Scan for the cell matching the given text and deliver its (X, Y) coordinate at center. 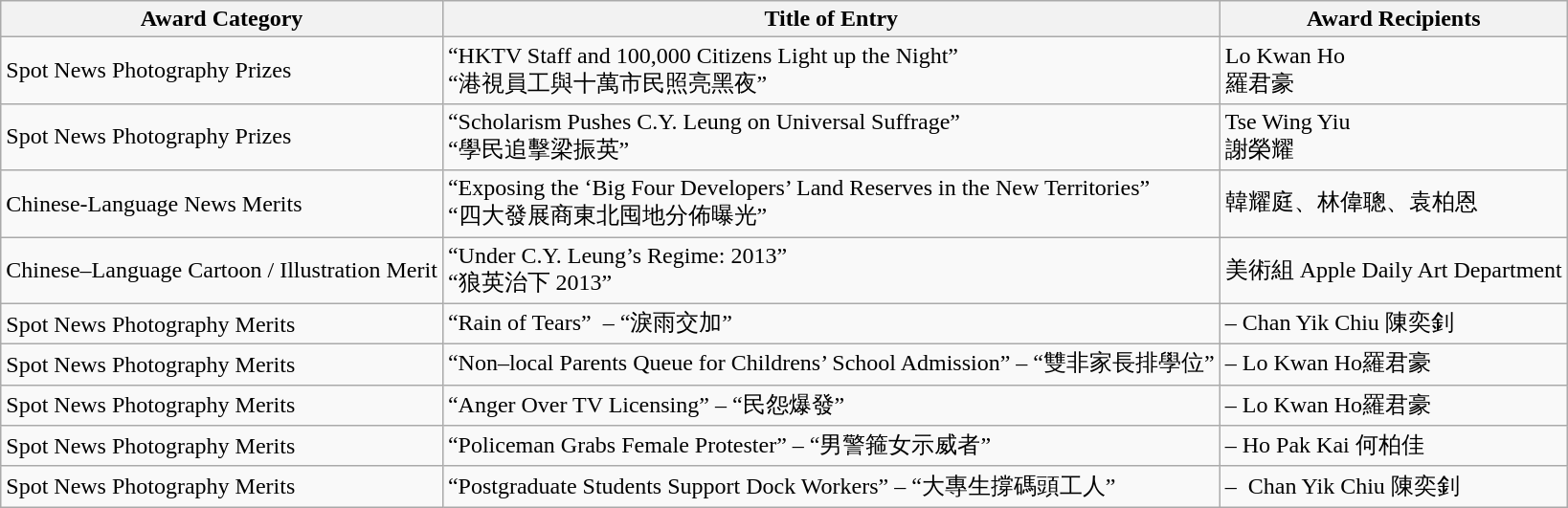
“Postgraduate Students Support Dock Workers” – “大專生撐碼頭工人” (831, 486)
“Exposing the ‘Big Four Developers’ Land Reserves in the New Territories”“四大發展商東北囤地分佈曝光” (831, 204)
Tse Wing Yiu謝榮耀 (1394, 137)
“Under C.Y. Leung’s Regime: 2013”“狼英治下 2013” (831, 271)
“Non–local Parents Queue for Childrens’ School Admission” – “雙非家長排學位” (831, 365)
“Scholarism Pushes C.Y. Leung on Universal Suffrage”“學民追擊梁振英” (831, 137)
Title of Entry (831, 19)
“Rain of Tears” – “淚雨交加” (831, 323)
“Anger Over TV Licensing” – “民怨爆發” (831, 406)
“HKTV Staff and 100,000 Citizens Light up the Night”“港視員工與十萬市民照亮黑夜” (831, 71)
– Ho Pak Kai 何柏佳 (1394, 446)
韓耀庭、林偉聰、袁柏恩 (1394, 204)
Award Recipients (1394, 19)
Chinese-Language News Merits (222, 204)
“Policeman Grabs Female Protester” – “男警箍女示威者” (831, 446)
Chinese–Language Cartoon / Illustration Merit (222, 271)
Award Category (222, 19)
美術組 Apple Daily Art Department (1394, 271)
Lo Kwan Ho羅君豪 (1394, 71)
